Detect which cell encompasses the target text, then output its (X, Y) center coordinate. 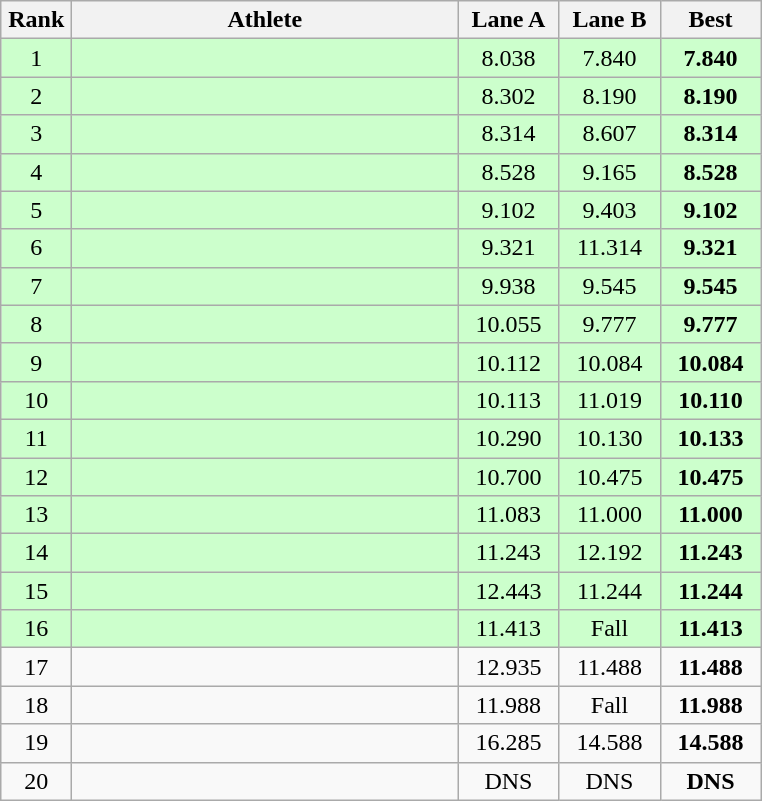
10.133 (710, 438)
8.302 (508, 96)
12 (36, 477)
16 (36, 629)
4 (36, 172)
15 (36, 591)
Rank (36, 20)
1 (36, 58)
5 (36, 210)
8.607 (610, 134)
12.443 (508, 591)
11.019 (610, 400)
9.403 (610, 210)
8 (36, 324)
10.110 (710, 400)
14 (36, 553)
Best (710, 20)
9.165 (610, 172)
19 (36, 743)
10.112 (508, 362)
9.938 (508, 286)
Lane B (610, 20)
11 (36, 438)
20 (36, 781)
9 (36, 362)
2 (36, 96)
8.038 (508, 58)
17 (36, 667)
6 (36, 248)
7 (36, 286)
10.290 (508, 438)
10.055 (508, 324)
13 (36, 515)
10 (36, 400)
12.935 (508, 667)
10.113 (508, 400)
11.083 (508, 515)
18 (36, 705)
10.130 (610, 438)
Lane A (508, 20)
12.192 (610, 553)
16.285 (508, 743)
3 (36, 134)
10.700 (508, 477)
Athlete (265, 20)
11.314 (610, 248)
